Provide the [X, Y] coordinate of the cell's center where the given text is located.  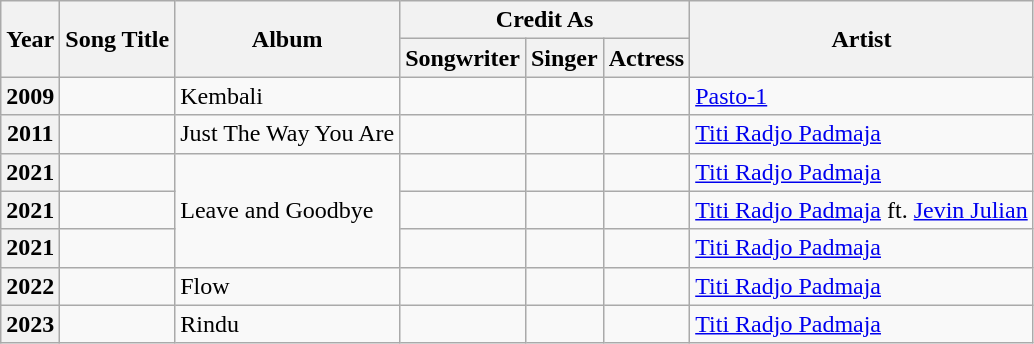
Leave and Goodbye [288, 210]
2009 [30, 96]
Kembali [288, 96]
Song Title [118, 39]
Just The Way You Are [288, 134]
Actress [646, 58]
2022 [30, 286]
Rindu [288, 324]
2023 [30, 324]
Album [288, 39]
Songwriter [463, 58]
Pasto-1 [862, 96]
Singer [564, 58]
Credit As [545, 20]
Flow [288, 286]
Artist [862, 39]
2011 [30, 134]
Titi Radjo Padmaja ft. Jevin Julian [862, 210]
Year [30, 39]
